Extract the [X, Y] coordinate from the center of the cell holding the provided text.  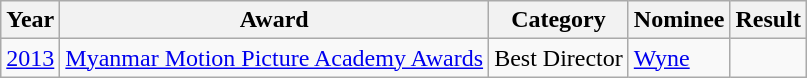
Nominee [679, 20]
Result [768, 20]
Year [30, 20]
Myanmar Motion Picture Academy Awards [274, 58]
Best Director [559, 58]
Wyne [679, 58]
Award [274, 20]
Category [559, 20]
2013 [30, 58]
